Provide the (X, Y) coordinate of the cell's center where the given text is located.  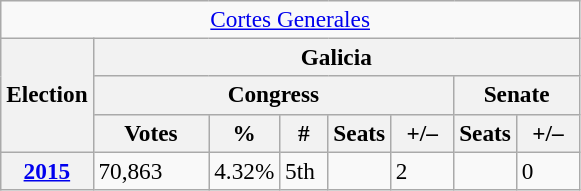
2 (422, 170)
5th (304, 170)
Congress (274, 95)
# (304, 133)
70,863 (151, 170)
% (244, 133)
Senate (517, 95)
0 (548, 170)
Votes (151, 133)
2015 (47, 170)
Galicia (336, 57)
Election (47, 94)
4.32% (244, 170)
Cortes Generales (290, 19)
